Locate the cell with the specified text and output its (x, y) center coordinate. 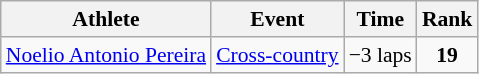
Athlete (106, 19)
Rank (448, 19)
Noelio Antonio Pereira (106, 55)
19 (448, 55)
−3 laps (380, 55)
Event (277, 19)
Time (380, 19)
Cross-country (277, 55)
